Find where the given text appears and provide that cell's center as (x, y) coordinate. 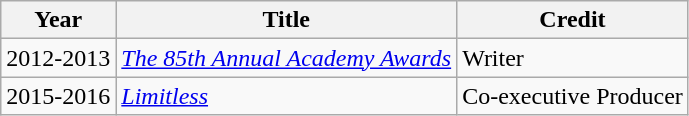
Co-executive Producer (573, 96)
Writer (573, 58)
The 85th Annual Academy Awards (286, 58)
Title (286, 20)
2015-2016 (58, 96)
Year (58, 20)
2012-2013 (58, 58)
Limitless (286, 96)
Credit (573, 20)
